Return the [X, Y] coordinate for the center point of the cell that contains the specified text.  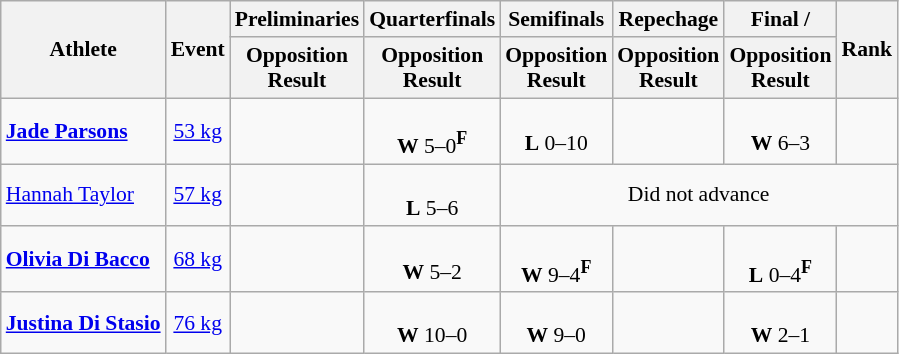
W 5–2 [432, 260]
Event [198, 50]
76 kg [198, 324]
Preliminaries [297, 19]
W 6–3 [780, 132]
Rank [866, 50]
Semifinals [556, 19]
Repechage [668, 19]
W 9–4F [556, 260]
Jade Parsons [84, 132]
Did not advance [698, 196]
Athlete [84, 50]
Hannah Taylor [84, 196]
L 0–4F [780, 260]
Final / [780, 19]
53 kg [198, 132]
W 2–1 [780, 324]
W 10–0 [432, 324]
Quarterfinals [432, 19]
Olivia Di Bacco [84, 260]
W 9–0 [556, 324]
Justina Di Stasio [84, 324]
68 kg [198, 260]
L 5–6 [432, 196]
57 kg [198, 196]
W 5–0F [432, 132]
L 0–10 [556, 132]
